Find where the given text appears and provide that cell's center as (X, Y) coordinate. 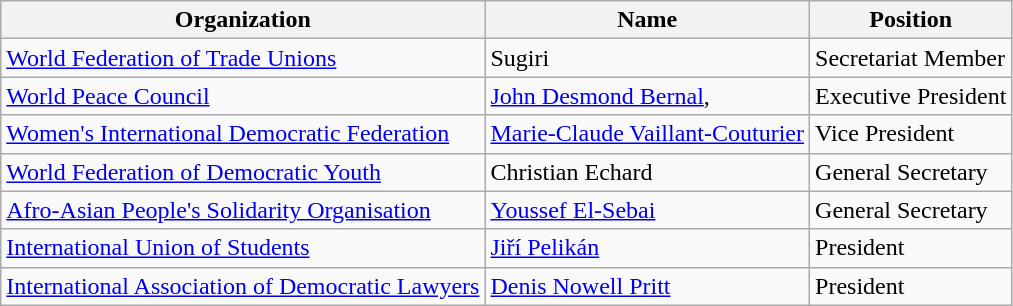
Vice President (911, 134)
Youssef El-Sebai (648, 210)
Secretariat Member (911, 58)
World Federation of Trade Unions (243, 58)
Jiří Pelikán (648, 248)
Executive President (911, 96)
World Federation of Democratic Youth (243, 172)
Afro-Asian People's Solidarity Organisation (243, 210)
Denis Nowell Pritt (648, 286)
International Association of Democratic Lawyers (243, 286)
John Desmond Bernal, (648, 96)
Christian Echard (648, 172)
Marie-Claude Vaillant-Couturier (648, 134)
Organization (243, 20)
World Peace Council (243, 96)
Name (648, 20)
Sugiri (648, 58)
International Union of Students (243, 248)
Women's International Democratic Federation (243, 134)
Position (911, 20)
